Find where the given text appears and provide that cell's center as [X, Y] coordinate. 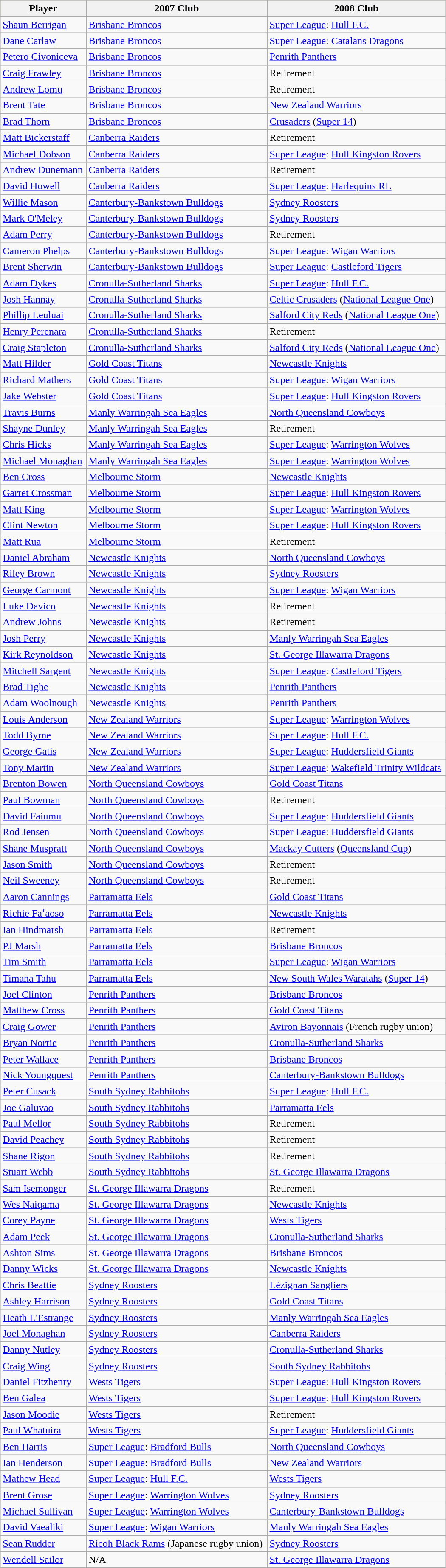
Garret Crossman [43, 493]
Brent Sherwin [43, 267]
Bryan Norrie [43, 1043]
Aaron Cannings [43, 897]
Adam Perry [43, 235]
Petero Civoniceva [43, 57]
Matt King [43, 509]
N/A [177, 1560]
Ashton Sims [43, 1253]
Travis Burns [43, 412]
2007 Club [177, 8]
Brad Tighe [43, 687]
Joel Clinton [43, 994]
George Gatis [43, 752]
Jason Smith [43, 864]
Tony Martin [43, 768]
Jason Moodie [43, 1414]
Ashley Harrison [43, 1301]
Josh Hannay [43, 299]
Willie Mason [43, 202]
Chris Beattie [43, 1285]
Daniel Abraham [43, 558]
Jake Webster [43, 396]
Ian Hindmarsh [43, 930]
Shayne Dunley [43, 428]
Luke Davico [43, 606]
David Faiumu [43, 816]
Michael Monaghan [43, 460]
Adam Woolnough [43, 703]
Nick Youngquest [43, 1075]
Tim Smith [43, 962]
David Peachey [43, 1140]
Andrew Lomu [43, 89]
Paul Mellor [43, 1124]
Timana Tahu [43, 978]
Henry Perenara [43, 331]
Matthew Cross [43, 1010]
George Carmont [43, 590]
Super League: Wakefield Trinity Wildcats [356, 768]
Paul Bowman [43, 800]
Brenton Bowen [43, 784]
Corey Payne [43, 1220]
Crusaders (Super 14) [356, 121]
David Howell [43, 186]
2008 Club [356, 8]
Josh Perry [43, 638]
Richard Mathers [43, 380]
Matt Rua [43, 541]
PJ Marsh [43, 946]
Andrew Johns [43, 622]
Matt Hilder [43, 364]
Adam Dykes [43, 283]
David Vaealiki [43, 1527]
Clint Newton [43, 525]
Craig Gower [43, 1027]
Ben Harris [43, 1447]
Sam Isemonger [43, 1188]
Andrew Dunemann [43, 170]
Craig Stapleton [43, 348]
Aviron Bayonnais (French rugby union) [356, 1027]
Craig Frawley [43, 73]
Phillip Leuluai [43, 315]
Stuart Webb [43, 1172]
Shane Rigon [43, 1156]
Michael Dobson [43, 154]
Mark O'Meley [43, 219]
Danny Wicks [43, 1269]
Joe Galuvao [43, 1107]
Lézignan Sangliers [356, 1285]
Kirk Reynoldson [43, 654]
Mackay Cutters (Queensland Cup) [356, 848]
Wendell Sailor [43, 1560]
Wes Naiqama [43, 1204]
Shane Muspratt [43, 848]
Craig Wing [43, 1366]
Sean Rudder [43, 1543]
Todd Byrne [43, 735]
Matt Bickerstaff [43, 137]
Brad Thorn [43, 121]
Player [43, 8]
Rod Jensen [43, 832]
Brent Grose [43, 1495]
Super League: Harlequins RL [356, 186]
Peter Wallace [43, 1059]
Mathew Head [43, 1479]
Louis Anderson [43, 719]
Joel Monaghan [43, 1333]
Ben Cross [43, 477]
Michael Sullivan [43, 1511]
Danny Nutley [43, 1349]
Super League: Catalans Dragons [356, 41]
Peter Cusack [43, 1091]
New South Wales Waratahs (Super 14) [356, 978]
Neil Sweeney [43, 881]
Brent Tate [43, 105]
Heath L'Estrange [43, 1317]
Richie Faʻaoso [43, 913]
Dane Carlaw [43, 41]
Paul Whatuira [43, 1431]
Shaun Berrigan [43, 25]
Cameron Phelps [43, 251]
Chris Hicks [43, 444]
Ben Galea [43, 1398]
Celtic Crusaders (National League One) [356, 299]
Mitchell Sargent [43, 670]
Adam Peek [43, 1237]
Ian Henderson [43, 1463]
Ricoh Black Rams (Japanese rugby union) [177, 1543]
Riley Brown [43, 574]
Daniel Fitzhenry [43, 1382]
